Provide the (X, Y) coordinate of the cell's center where the given text is located.  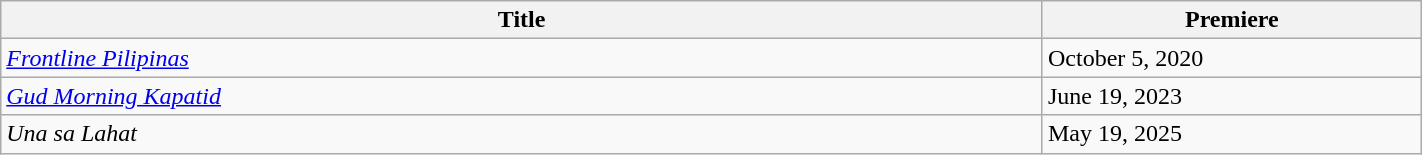
Title (522, 20)
Premiere (1232, 20)
May 19, 2025 (1232, 134)
June 19, 2023 (1232, 96)
October 5, 2020 (1232, 58)
Frontline Pilipinas (522, 58)
Gud Morning Kapatid (522, 96)
Una sa Lahat (522, 134)
